Extract the [X, Y] coordinate from the center of the cell holding the provided text.  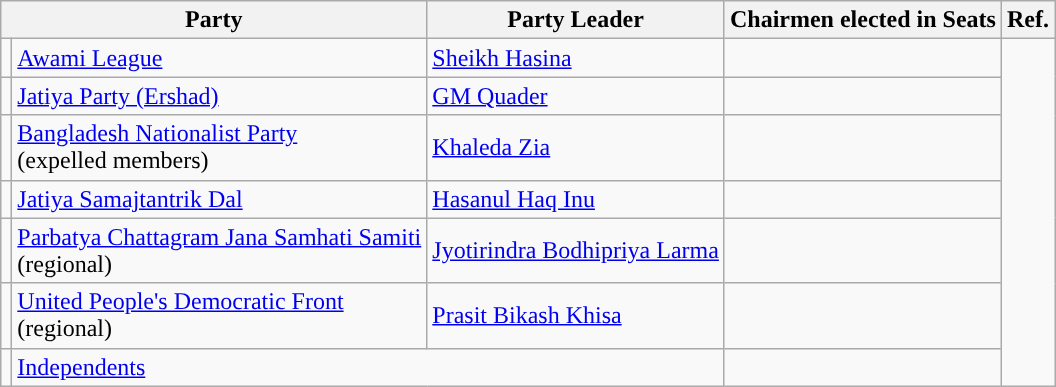
Jyotirindra Bodhipriya Larma [576, 250]
Bangladesh Nationalist Party(expelled members) [220, 148]
Parbatya Chattagram Jana Samhati Samiti(regional) [220, 250]
Independents [368, 367]
Party [214, 20]
Ref. [1028, 20]
Hasanul Haq Inu [576, 199]
GM Quader [576, 96]
Awami League [220, 58]
Party Leader [576, 20]
Chairmen elected in Seats [862, 20]
Jatiya Party (Ershad) [220, 96]
United People's Democratic Front(regional) [220, 316]
Jatiya Samajtantrik Dal [220, 199]
Prasit Bikash Khisa [576, 316]
Sheikh Hasina [576, 58]
Khaleda Zia [576, 148]
